Identify which cell holds the provided text, then report its [X, Y] central coordinate. 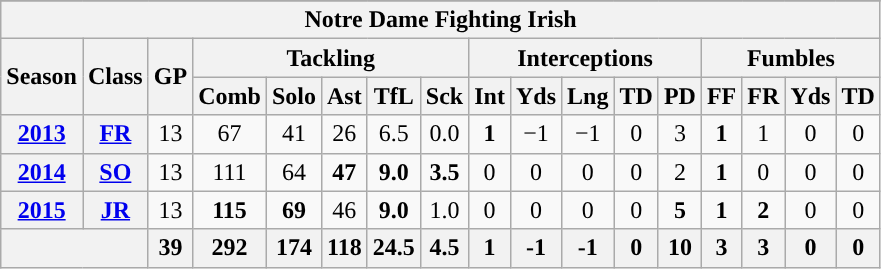
Interceptions [586, 58]
Lng [588, 96]
4.5 [444, 248]
Season [42, 77]
69 [294, 210]
Class [115, 77]
1.0 [444, 210]
0.0 [444, 134]
2015 [42, 210]
39 [170, 248]
292 [230, 248]
Tackling [331, 58]
6.5 [394, 134]
64 [294, 172]
Ast [344, 96]
PD [680, 96]
118 [344, 248]
41 [294, 134]
2013 [42, 134]
67 [230, 134]
Solo [294, 96]
111 [230, 172]
10 [680, 248]
FF [721, 96]
47 [344, 172]
Fumbles [790, 58]
SO [115, 172]
Sck [444, 96]
Comb [230, 96]
TfL [394, 96]
115 [230, 210]
GP [170, 77]
3.5 [444, 172]
174 [294, 248]
Notre Dame Fighting Irish [441, 20]
Int [490, 96]
2014 [42, 172]
24.5 [394, 248]
46 [344, 210]
26 [344, 134]
5 [680, 210]
JR [115, 210]
